Return the (X, Y) coordinate for the center point of the cell that contains the specified text.  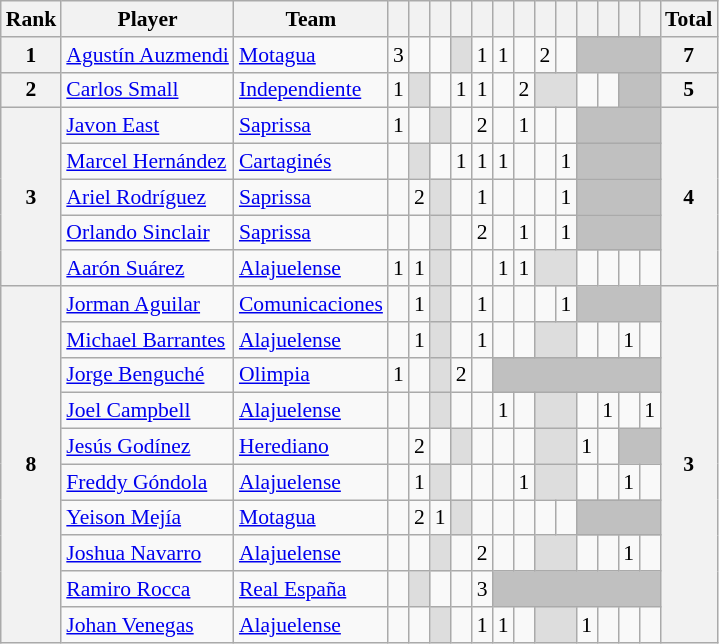
Jorge Benguché (148, 375)
Player (148, 19)
Herediano (311, 447)
Orlando Sinclair (148, 233)
Joshua Navarro (148, 554)
Cartaginés (311, 162)
Olimpia (311, 375)
Agustín Auzmendi (148, 55)
4 (688, 197)
Michael Barrantes (148, 340)
5 (688, 90)
7 (688, 55)
8 (32, 464)
Joel Campbell (148, 411)
Real España (311, 589)
Aarón Suárez (148, 269)
Team (311, 19)
Javon East (148, 126)
Rank (32, 19)
Freddy Góndola (148, 482)
Ariel Rodríguez (148, 197)
Johan Venegas (148, 625)
Yeison Mejía (148, 518)
Ramiro Rocca (148, 589)
Jorman Aguilar (148, 304)
Total (688, 19)
Jesús Godínez (148, 447)
Independiente (311, 90)
Comunicaciones (311, 304)
Carlos Small (148, 90)
Marcel Hernández (148, 162)
